Identify which cell holds the provided text, then report its (x, y) central coordinate. 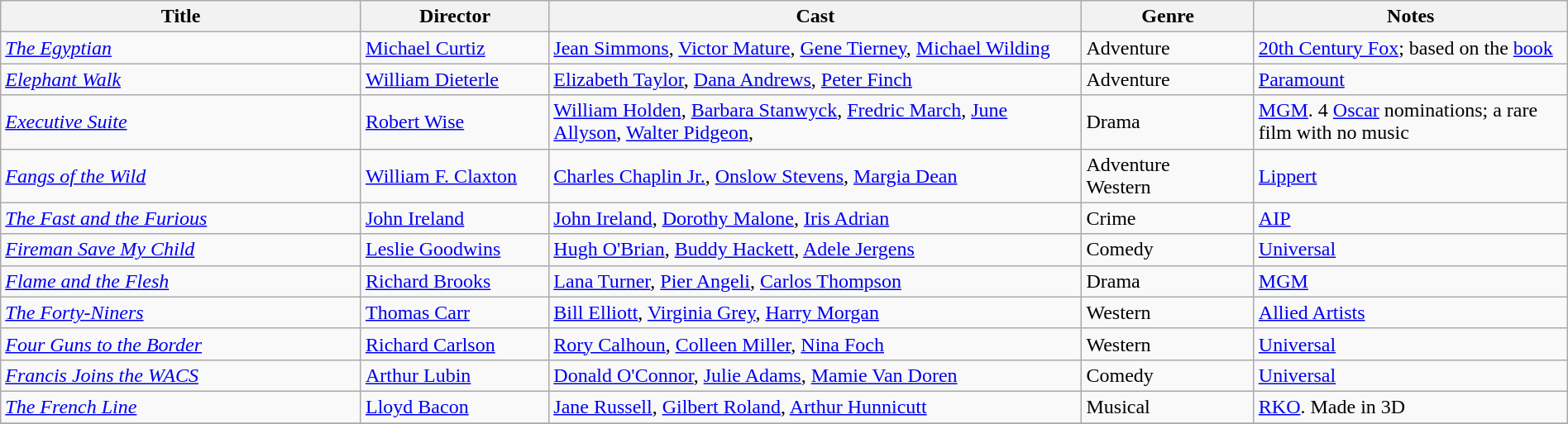
Donald O'Connor, Julie Adams, Mamie Van Doren (815, 375)
Hugh O'Brian, Buddy Hackett, Adele Jergens (815, 250)
RKO. Made in 3D (1411, 407)
Leslie Goodwins (455, 250)
Jane Russell, Gilbert Roland, Arthur Hunnicutt (815, 407)
Rory Calhoun, Colleen Miller, Nina Foch (815, 344)
The Egyptian (181, 48)
MGM (1411, 281)
MGM. 4 Oscar nominations; a rare film with no music (1411, 122)
Musical (1168, 407)
Notes (1411, 17)
Executive Suite (181, 122)
Lloyd Bacon (455, 407)
Lana Turner, Pier Angeli, Carlos Thompson (815, 281)
Crime (1168, 218)
Robert Wise (455, 122)
Thomas Carr (455, 312)
Michael Curtiz (455, 48)
Charles Chaplin Jr., Onslow Stevens, Margia Dean (815, 175)
Elizabeth Taylor, Dana Andrews, Peter Finch (815, 79)
Director (455, 17)
Paramount (1411, 79)
Elephant Walk (181, 79)
William Holden, Barbara Stanwyck, Fredric March, June Allyson, Walter Pidgeon, (815, 122)
Fireman Save My Child (181, 250)
The French Line (181, 407)
Lippert (1411, 175)
20th Century Fox; based on the book (1411, 48)
Cast (815, 17)
Arthur Lubin (455, 375)
John Ireland, Dorothy Malone, Iris Adrian (815, 218)
Richard Carlson (455, 344)
The Fast and the Furious (181, 218)
Richard Brooks (455, 281)
Jean Simmons, Victor Mature, Gene Tierney, Michael Wilding (815, 48)
John Ireland (455, 218)
Fangs of the Wild (181, 175)
Genre (1168, 17)
Flame and the Flesh (181, 281)
Title (181, 17)
William Dieterle (455, 79)
Bill Elliott, Virginia Grey, Harry Morgan (815, 312)
William F. Claxton (455, 175)
AIP (1411, 218)
Four Guns to the Border (181, 344)
AdventureWestern (1168, 175)
Allied Artists (1411, 312)
The Forty-Niners (181, 312)
Francis Joins the WACS (181, 375)
